Capture the cell that displays the provided text and extract its [X, Y] central coordinate. 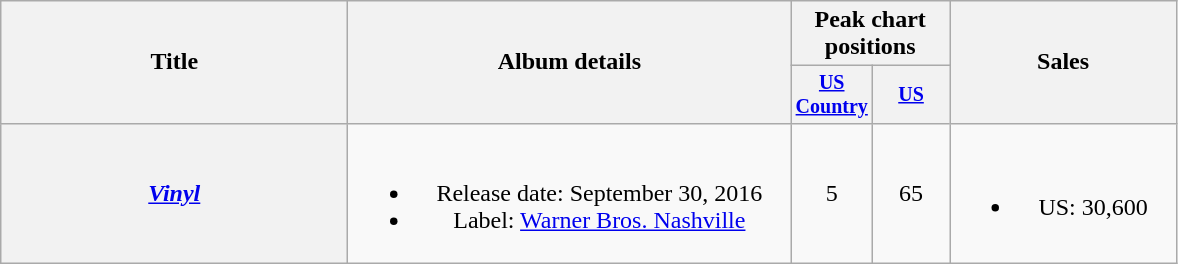
Vinyl [174, 193]
Title [174, 62]
US Country [832, 94]
65 [912, 193]
US [912, 94]
US: 30,600 [1064, 193]
Peak chartpositions [870, 34]
Album details [570, 62]
Sales [1064, 62]
5 [832, 193]
Release date: September 30, 2016Label: Warner Bros. Nashville [570, 193]
